Extract the [X, Y] coordinate from the center of the cell holding the provided text.  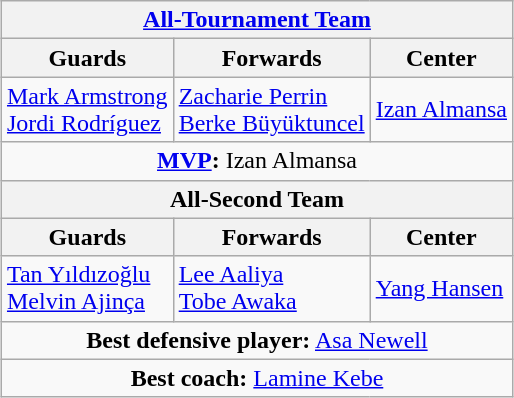
MVP: Izan Almansa [256, 161]
Zacharie Perrin Berke Büyüktuncel [272, 110]
Yang Hansen [441, 288]
All-Second Team [256, 199]
Izan Almansa [441, 110]
Best defensive player: Asa Newell [256, 340]
Tan Yıldızoğlu Melvin Ajinça [87, 288]
Best coach: Lamine Kebe [256, 378]
All-Tournament Team [256, 20]
Lee Aaliya Tobe Awaka [272, 288]
Mark Armstrong Jordi Rodríguez [87, 110]
